For the text-containing cell, return its midpoint in (x, y) coordinate format. 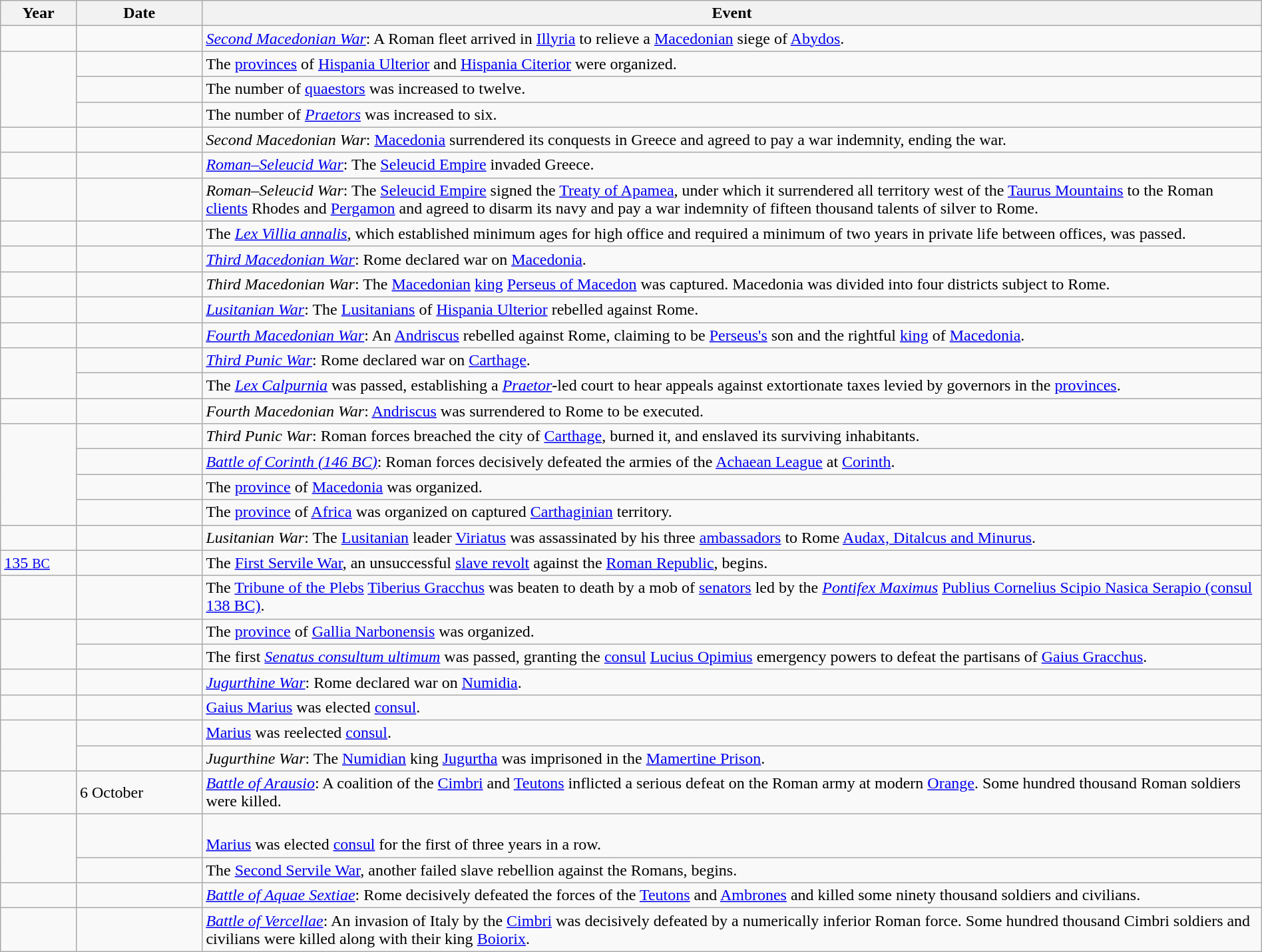
The first Senatus consultum ultimum was passed, granting the consul Lucius Opimius emergency powers to defeat the partisans of Gaius Gracchus. (732, 657)
Lusitanian War: The Lusitanians of Hispania Ulterior rebelled against Rome. (732, 309)
Jugurthine War: The Numidian king Jugurtha was imprisoned in the Mamertine Prison. (732, 758)
Gaius Marius was elected consul. (732, 707)
The number of quaestors was increased to twelve. (732, 89)
Fourth Macedonian War: Andriscus was surrendered to Rome to be executed. (732, 411)
The Lex Calpurnia was passed, establishing a Praetor-led court to hear appeals against extortionate taxes levied by governors in the provinces. (732, 386)
The province of Africa was organized on captured Carthaginian territory. (732, 512)
Lusitanian War: The Lusitanian leader Viriatus was assassinated by his three ambassadors to Rome Audax, Ditalcus and Minurus. (732, 538)
The province of Macedonia was organized. (732, 487)
Third Punic War: Rome declared war on Carthage. (732, 361)
The First Servile War, an unsuccessful slave revolt against the Roman Republic, begins. (732, 563)
Third Macedonian War: The Macedonian king Perseus of Macedon was captured. Macedonia was divided into four districts subject to Rome. (732, 284)
The provinces of Hispania Ulterior and Hispania Citerior were organized. (732, 64)
Roman–Seleucid War: The Seleucid Empire invaded Greece. (732, 165)
Battle of Corinth (146 BC): Roman forces decisively defeated the armies of the Achaean League at Corinth. (732, 462)
The number of Praetors was increased to six. (732, 114)
Third Punic War: Roman forces breached the city of Carthage, burned it, and enslaved its surviving inhabitants. (732, 436)
135 BC (39, 563)
Event (732, 13)
Third Macedonian War: Rome declared war on Macedonia. (732, 259)
Date (138, 13)
Second Macedonian War: Macedonia surrendered its conquests in Greece and agreed to pay a war indemnity, ending the war. (732, 140)
The Second Servile War, another failed slave rebellion against the Romans, begins. (732, 870)
Marius was elected consul for the first of three years in a row. (732, 836)
The province of Gallia Narbonensis was organized. (732, 631)
Fourth Macedonian War: An Andriscus rebelled against Rome, claiming to be Perseus's son and the rightful king of Macedonia. (732, 335)
Marius was reelected consul. (732, 732)
6 October (138, 793)
Year (39, 13)
Second Macedonian War: A Roman fleet arrived in Illyria to relieve a Macedonian siege of Abydos. (732, 39)
Jugurthine War: Rome declared war on Numidia. (732, 682)
Battle of Aquae Sextiae: Rome decisively defeated the forces of the Teutons and Ambrones and killed some ninety thousand soldiers and civilians. (732, 895)
